For the text-containing cell, return its midpoint in (x, y) coordinate format. 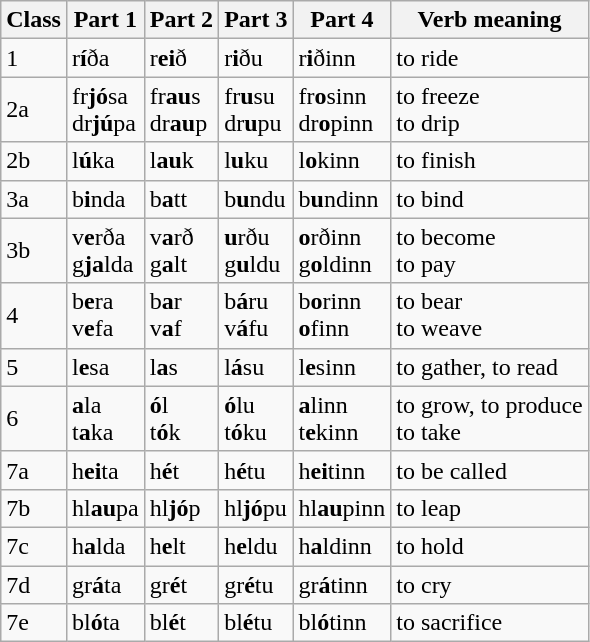
to sacrifice (490, 623)
luku (256, 161)
to gather, to read (490, 367)
Verb meaning (490, 20)
to bear to weave (490, 316)
halda (105, 546)
7b (34, 508)
2b (34, 161)
hljópu (256, 508)
to ride (490, 58)
lesa (105, 367)
las (181, 367)
lásu (256, 367)
to finish (490, 161)
orðinngoldinn (342, 250)
to be called (490, 470)
grét (181, 585)
riðu (256, 58)
binda (105, 199)
gráta (105, 585)
to grow, to produce to take (490, 418)
heldu (256, 546)
7a (34, 470)
3a (34, 199)
5 (34, 367)
lauk (181, 161)
7c (34, 546)
verðagjalda (105, 250)
lokinn (342, 161)
to leap (490, 508)
grátinn (342, 585)
1 (34, 58)
reið (181, 58)
barvaf (181, 316)
báruváfu (256, 316)
4 (34, 316)
blétu (256, 623)
Part 3 (256, 20)
ólutóku (256, 418)
helt (181, 546)
batt (181, 199)
heitinn (342, 470)
riðinn (342, 58)
frausdraup (181, 110)
frosinndropinn (342, 110)
blótinn (342, 623)
Part 2 (181, 20)
óltók (181, 418)
3b (34, 250)
to freezeto drip (490, 110)
blét (181, 623)
borinnofinn (342, 316)
lúka (105, 161)
frusudrupu (256, 110)
alataka (105, 418)
beravefa (105, 316)
7d (34, 585)
haldinn (342, 546)
to becometo pay (490, 250)
alinntekinn (342, 418)
hétu (256, 470)
frjósadrjúpa (105, 110)
7e (34, 623)
Part 4 (342, 20)
urðuguldu (256, 250)
heita (105, 470)
2a (34, 110)
lesinn (342, 367)
bundu (256, 199)
hljóp (181, 508)
ríða (105, 58)
grétu (256, 585)
hlaupinn (342, 508)
Part 1 (105, 20)
hlaupa (105, 508)
varðgalt (181, 250)
to bind (490, 199)
to cry (490, 585)
hét (181, 470)
blóta (105, 623)
bundinn (342, 199)
to hold (490, 546)
6 (34, 418)
Class (34, 20)
